Locate the cell with the specified text and output its [X, Y] center coordinate. 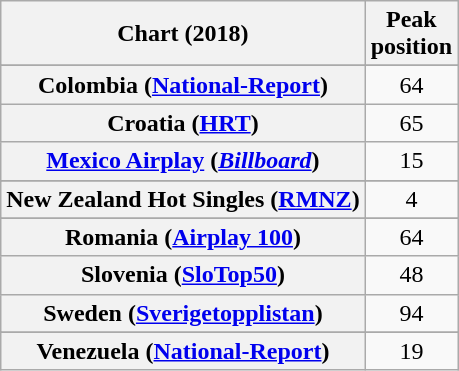
94 [411, 313]
Chart (2018) [183, 34]
19 [411, 351]
Colombia (National-Report) [183, 85]
Peak position [411, 34]
Croatia (HRT) [183, 123]
Slovenia (SloTop50) [183, 275]
Mexico Airplay (Billboard) [183, 161]
15 [411, 161]
Romania (Airplay 100) [183, 237]
Sweden (Sverigetopplistan) [183, 313]
65 [411, 123]
4 [411, 199]
New Zealand Hot Singles (RMNZ) [183, 199]
Venezuela (National-Report) [183, 351]
48 [411, 275]
